Detect which cell encompasses the target text, then output its (X, Y) center coordinate. 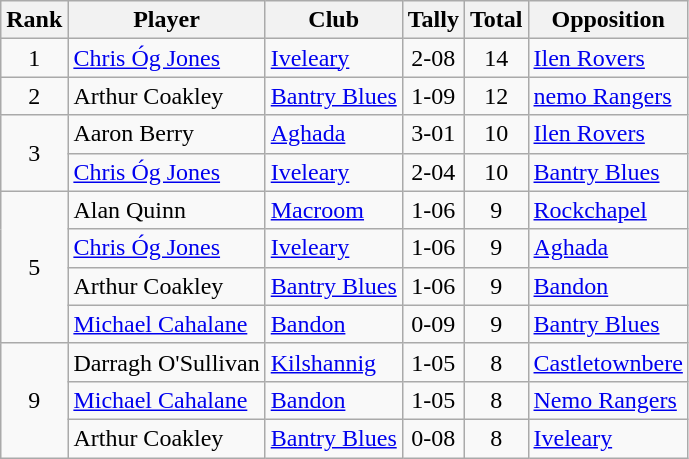
Macroom (334, 210)
Rank (34, 20)
14 (496, 58)
0-08 (433, 438)
Kilshannig (334, 362)
Player (166, 20)
5 (34, 267)
2-04 (433, 172)
Rockchapel (608, 210)
Nemo Rangers (608, 400)
Alan Quinn (166, 210)
Darragh O'Sullivan (166, 362)
nemo Rangers (608, 96)
0-09 (433, 324)
1-09 (433, 96)
2-08 (433, 58)
Castletownbere (608, 362)
Opposition (608, 20)
Club (334, 20)
1 (34, 58)
Total (496, 20)
3 (34, 153)
Tally (433, 20)
Aaron Berry (166, 134)
12 (496, 96)
3-01 (433, 134)
2 (34, 96)
